Pinpoint the cell where the given text exists, returning its (x, y) midpoint coordinate. 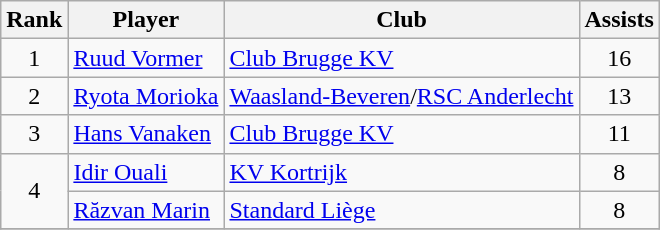
Player (146, 20)
KV Kortrijk (402, 172)
Waasland-Beveren/RSC Anderlecht (402, 96)
13 (619, 96)
3 (34, 134)
2 (34, 96)
11 (619, 134)
Idir Ouali (146, 172)
1 (34, 58)
4 (34, 191)
Assists (619, 20)
16 (619, 58)
Club (402, 20)
Hans Vanaken (146, 134)
Rank (34, 20)
Standard Liège (402, 210)
Răzvan Marin (146, 210)
Ruud Vormer (146, 58)
Ryota Morioka (146, 96)
